Pinpoint the cell where the given text exists, returning its (x, y) midpoint coordinate. 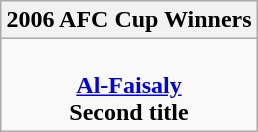
2006 AFC Cup Winners (129, 20)
Al-Faisaly Second title (129, 85)
